From the cell containing the given text, extract its center point as (x, y) coordinate. 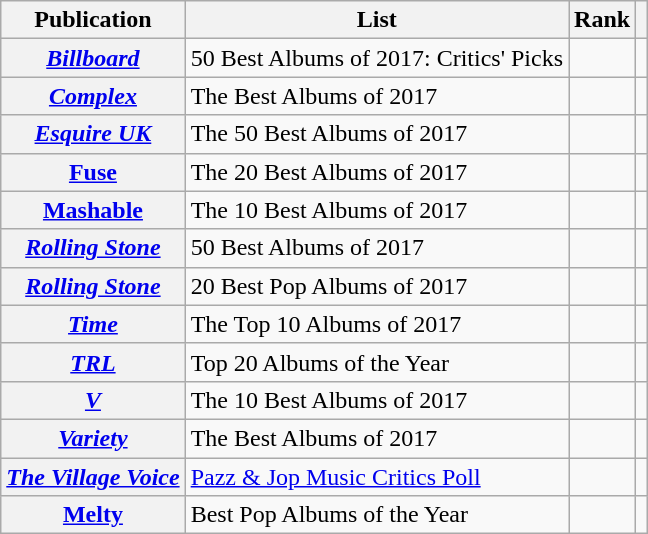
List (376, 20)
20 Best Pop Albums of 2017 (376, 286)
Complex (93, 96)
Fuse (93, 172)
TRL (93, 362)
The 20 Best Albums of 2017 (376, 172)
Publication (93, 20)
Pazz & Jop Music Critics Poll (376, 477)
The Village Voice (93, 477)
Best Pop Albums of the Year (376, 515)
Esquire UK (93, 134)
50 Best Albums of 2017 (376, 248)
Time (93, 324)
Melty (93, 515)
Mashable (93, 210)
50 Best Albums of 2017: Critics' Picks (376, 58)
The 50 Best Albums of 2017 (376, 134)
The Top 10 Albums of 2017 (376, 324)
Top 20 Albums of the Year (376, 362)
Rank (602, 20)
Billboard (93, 58)
V (93, 400)
Variety (93, 438)
